Identify which cell holds the provided text, then report its [X, Y] central coordinate. 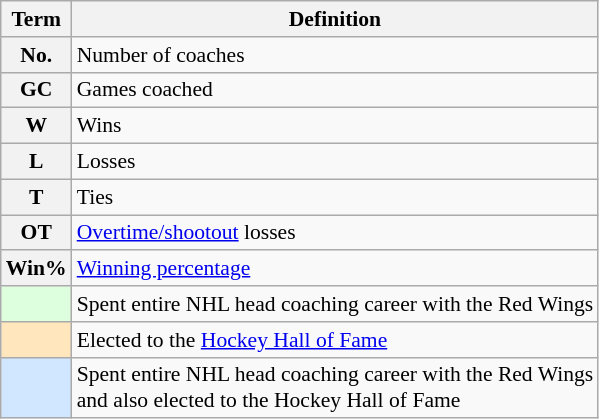
No. [36, 55]
OT [36, 233]
Overtime/shootout losses [336, 233]
Term [36, 19]
Win% [36, 269]
Games coached [336, 90]
Winning percentage [336, 269]
Number of coaches [336, 55]
L [36, 162]
Spent entire NHL head coaching career with the Red Wingsand also elected to the Hockey Hall of Fame [336, 388]
Wins [336, 126]
Ties [336, 197]
Losses [336, 162]
T [36, 197]
W [36, 126]
Spent entire NHL head coaching career with the Red Wings [336, 304]
Definition [336, 19]
GC [36, 90]
Elected to the Hockey Hall of Fame [336, 340]
